Search for the cell housing the specified text and yield its [X, Y] center coordinate. 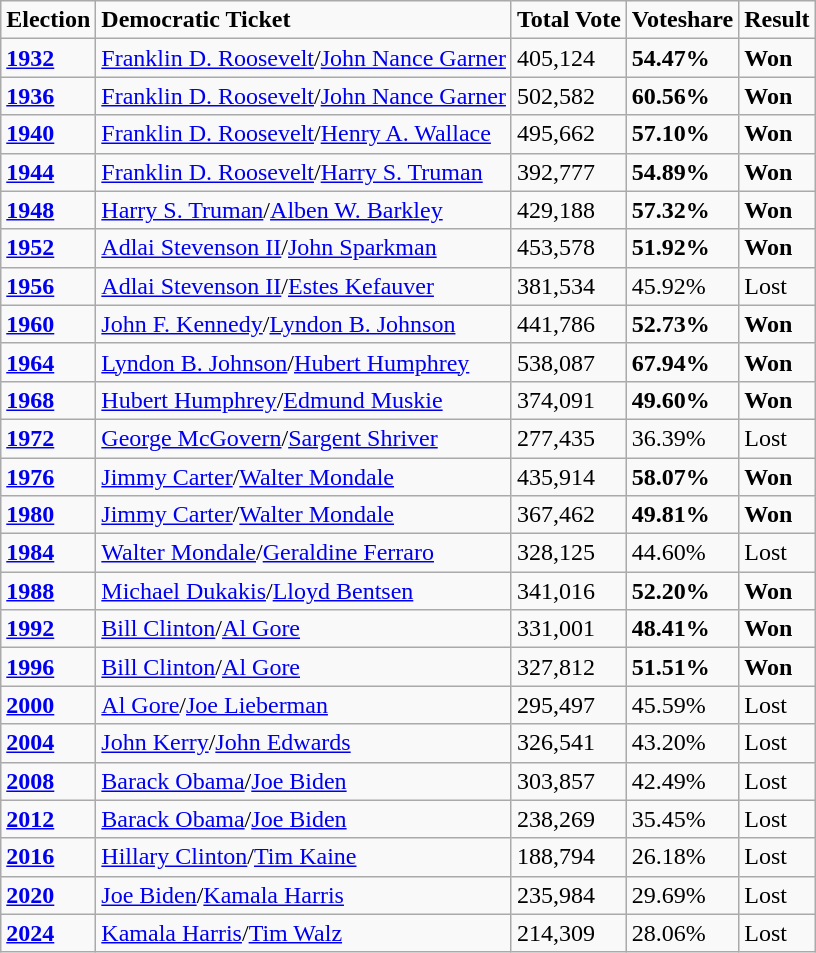
36.39% [682, 438]
502,582 [568, 96]
1944 [48, 172]
1980 [48, 515]
51.51% [682, 667]
John F. Kennedy/Lyndon B. Johnson [304, 324]
1956 [48, 286]
28.06% [682, 933]
1992 [48, 629]
2000 [48, 705]
1960 [48, 324]
Harry S. Truman/Alben W. Barkley [304, 210]
Franklin D. Roosevelt/Harry S. Truman [304, 172]
Democratic Ticket [304, 20]
Hubert Humphrey/Edmund Muskie [304, 400]
295,497 [568, 705]
341,016 [568, 591]
Michael Dukakis/Lloyd Bentsen [304, 591]
Election [48, 20]
54.47% [682, 58]
238,269 [568, 819]
2012 [48, 819]
49.60% [682, 400]
1996 [48, 667]
2016 [48, 857]
45.59% [682, 705]
1940 [48, 134]
Hillary Clinton/Tim Kaine [304, 857]
303,857 [568, 781]
453,578 [568, 248]
1936 [48, 96]
Adlai Stevenson II/John Sparkman [304, 248]
Voteshare [682, 20]
54.89% [682, 172]
2020 [48, 895]
392,777 [568, 172]
35.45% [682, 819]
327,812 [568, 667]
60.56% [682, 96]
1948 [48, 210]
44.60% [682, 553]
1976 [48, 477]
429,188 [568, 210]
2004 [48, 743]
1932 [48, 58]
Al Gore/Joe Lieberman [304, 705]
435,914 [568, 477]
Kamala Harris/Tim Walz [304, 933]
2024 [48, 933]
1984 [48, 553]
1964 [48, 362]
367,462 [568, 515]
48.41% [682, 629]
49.81% [682, 515]
381,534 [568, 286]
58.07% [682, 477]
1988 [48, 591]
235,984 [568, 895]
67.94% [682, 362]
52.20% [682, 591]
374,091 [568, 400]
Result [777, 20]
Walter Mondale/Geraldine Ferraro [304, 553]
57.32% [682, 210]
328,125 [568, 553]
57.10% [682, 134]
Joe Biden/Kamala Harris [304, 895]
John Kerry/John Edwards [304, 743]
326,541 [568, 743]
51.92% [682, 248]
188,794 [568, 857]
45.92% [682, 286]
29.69% [682, 895]
1972 [48, 438]
52.73% [682, 324]
Adlai Stevenson II/Estes Kefauver [304, 286]
214,309 [568, 933]
Lyndon B. Johnson/Hubert Humphrey [304, 362]
1952 [48, 248]
43.20% [682, 743]
405,124 [568, 58]
2008 [48, 781]
495,662 [568, 134]
Total Vote [568, 20]
26.18% [682, 857]
George McGovern/Sargent Shriver [304, 438]
Franklin D. Roosevelt/Henry A. Wallace [304, 134]
1968 [48, 400]
42.49% [682, 781]
538,087 [568, 362]
277,435 [568, 438]
331,001 [568, 629]
441,786 [568, 324]
